Identify which cell holds the provided text, then report its [X, Y] central coordinate. 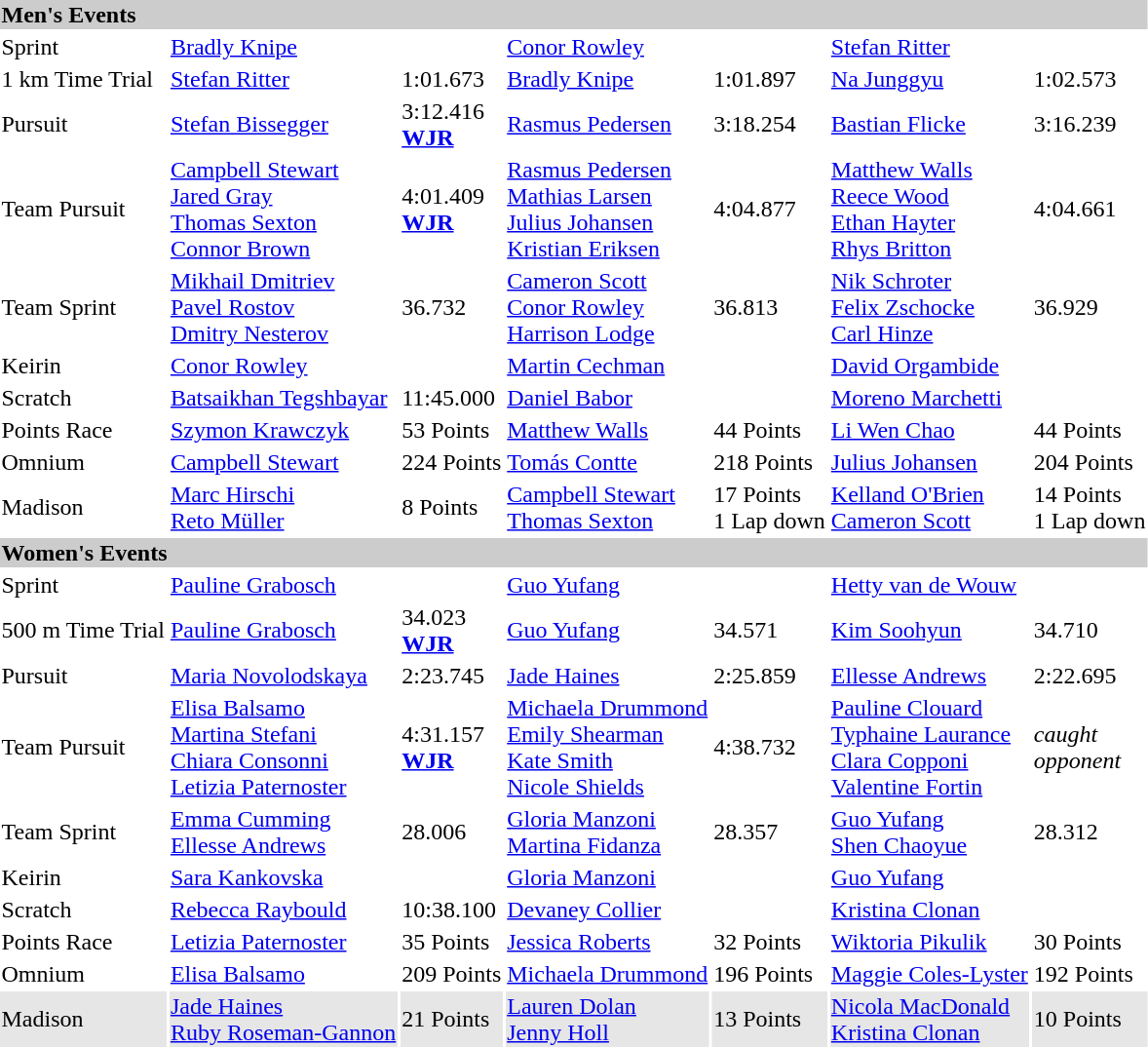
Campbell StewartThomas Sexton [608, 507]
10:38.100 [452, 910]
Marc HirschiReto Müller [283, 507]
3:12.416WJR [452, 125]
10 Points [1090, 1020]
Nik SchroterFelix ZschockeCarl Hinze [930, 307]
Matthew Walls [608, 430]
Mikhail DmitrievPavel RostovDmitry Nesterov [283, 307]
Lauren DolanJenny Holl [608, 1020]
Bastian Flicke [930, 125]
500 m Time Trial [83, 630]
36.813 [770, 307]
53 Points [452, 430]
Maggie Coles-Lyster [930, 974]
2:22.695 [1090, 676]
Pauline ClouardTyphaine LauranceClara CopponiValentine Fortin [930, 747]
Campbell StewartJared GrayThomas SextonConnor Brown [283, 209]
8 Points [452, 507]
34.710 [1090, 630]
Rasmus Pedersen [608, 125]
Moreno Marchetti [930, 398]
204 Points [1090, 462]
Martin Cechman [608, 366]
Men's Events [573, 15]
Batsaikhan Tegshbayar [283, 398]
Na Junggyu [930, 79]
224 Points [452, 462]
1 km Time Trial [83, 79]
Gloria Manzoni [608, 877]
218 Points [770, 462]
35 Points [452, 942]
Nicola MacDonaldKristina Clonan [930, 1020]
28.312 [1090, 833]
Ellesse Andrews [930, 676]
196 Points [770, 974]
Elisa BalsamoMartina StefaniChiara ConsonniLetizia Paternoster [283, 747]
Jessica Roberts [608, 942]
Women's Events [573, 553]
13 Points [770, 1020]
4:38.732 [770, 747]
36.732 [452, 307]
David Orgambide [930, 366]
4:31.157WJR [452, 747]
Szymon Krawczyk [283, 430]
2:25.859 [770, 676]
11:45.000 [452, 398]
3:18.254 [770, 125]
Rebecca Raybould [283, 910]
Rasmus PedersenMathias LarsenJulius JohansenKristian Eriksen [608, 209]
4:01.409WJR [452, 209]
1:02.573 [1090, 79]
Elisa Balsamo [283, 974]
Gloria ManzoniMartina Fidanza [608, 833]
3:16.239 [1090, 125]
Daniel Babor [608, 398]
Jade Haines [608, 676]
Matthew WallsReece WoodEthan HayterRhys Britton [930, 209]
Kelland O'BrienCameron Scott [930, 507]
Guo YufangShen Chaoyue [930, 833]
192 Points [1090, 974]
34.023WJR [452, 630]
Kim Soohyun [930, 630]
Jade HainesRuby Roseman-Gannon [283, 1020]
30 Points [1090, 942]
Hetty van de Wouw [930, 585]
17 Points1 Lap down [770, 507]
Stefan Bissegger [283, 125]
Julius Johansen [930, 462]
Wiktoria Pikulik [930, 942]
Li Wen Chao [930, 430]
28.357 [770, 833]
32 Points [770, 942]
Sara Kankovska [283, 877]
caughtopponent [1090, 747]
209 Points [452, 974]
Emma CummingEllesse Andrews [283, 833]
Kristina Clonan [930, 910]
Maria Novolodskaya [283, 676]
2:23.745 [452, 676]
21 Points [452, 1020]
28.006 [452, 833]
4:04.661 [1090, 209]
36.929 [1090, 307]
14 Points1 Lap down [1090, 507]
4:04.877 [770, 209]
Campbell Stewart [283, 462]
1:01.897 [770, 79]
Tomás Contte [608, 462]
Michaela Drummond [608, 974]
Letizia Paternoster [283, 942]
1:01.673 [452, 79]
Michaela DrummondEmily ShearmanKate SmithNicole Shields [608, 747]
Cameron ScottConor RowleyHarrison Lodge [608, 307]
Devaney Collier [608, 910]
34.571 [770, 630]
